Find where the given text appears and provide that cell's center as (X, Y) coordinate. 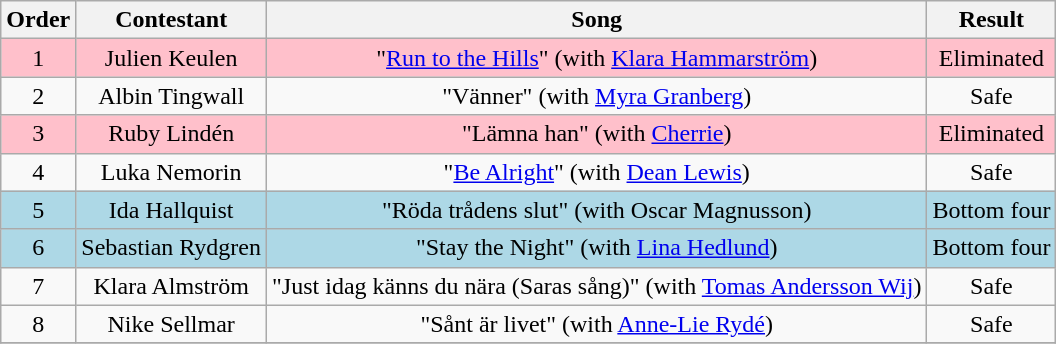
8 (38, 324)
"Röda trådens slut" (with Oscar Magnusson) (597, 210)
Song (597, 20)
"Be Alright" (with Dean Lewis) (597, 172)
Result (992, 20)
Ida Hallquist (172, 210)
Julien Keulen (172, 58)
Order (38, 20)
Nike Sellmar (172, 324)
"Just idag känns du nära (Saras sång)" (with Tomas Andersson Wij) (597, 286)
1 (38, 58)
3 (38, 134)
Albin Tingwall (172, 96)
Ruby Lindén (172, 134)
Contestant (172, 20)
Luka Nemorin (172, 172)
"Run to the Hills" (with Klara Hammarström) (597, 58)
"Stay the Night" (with Lina Hedlund) (597, 248)
"Lämna han" (with Cherrie) (597, 134)
"Sånt är livet" (with Anne-Lie Rydé) (597, 324)
Klara Almström (172, 286)
6 (38, 248)
Sebastian Rydgren (172, 248)
7 (38, 286)
5 (38, 210)
4 (38, 172)
2 (38, 96)
"Vänner" (with Myra Granberg) (597, 96)
